Pinpoint the cell where the given text exists, returning its (X, Y) midpoint coordinate. 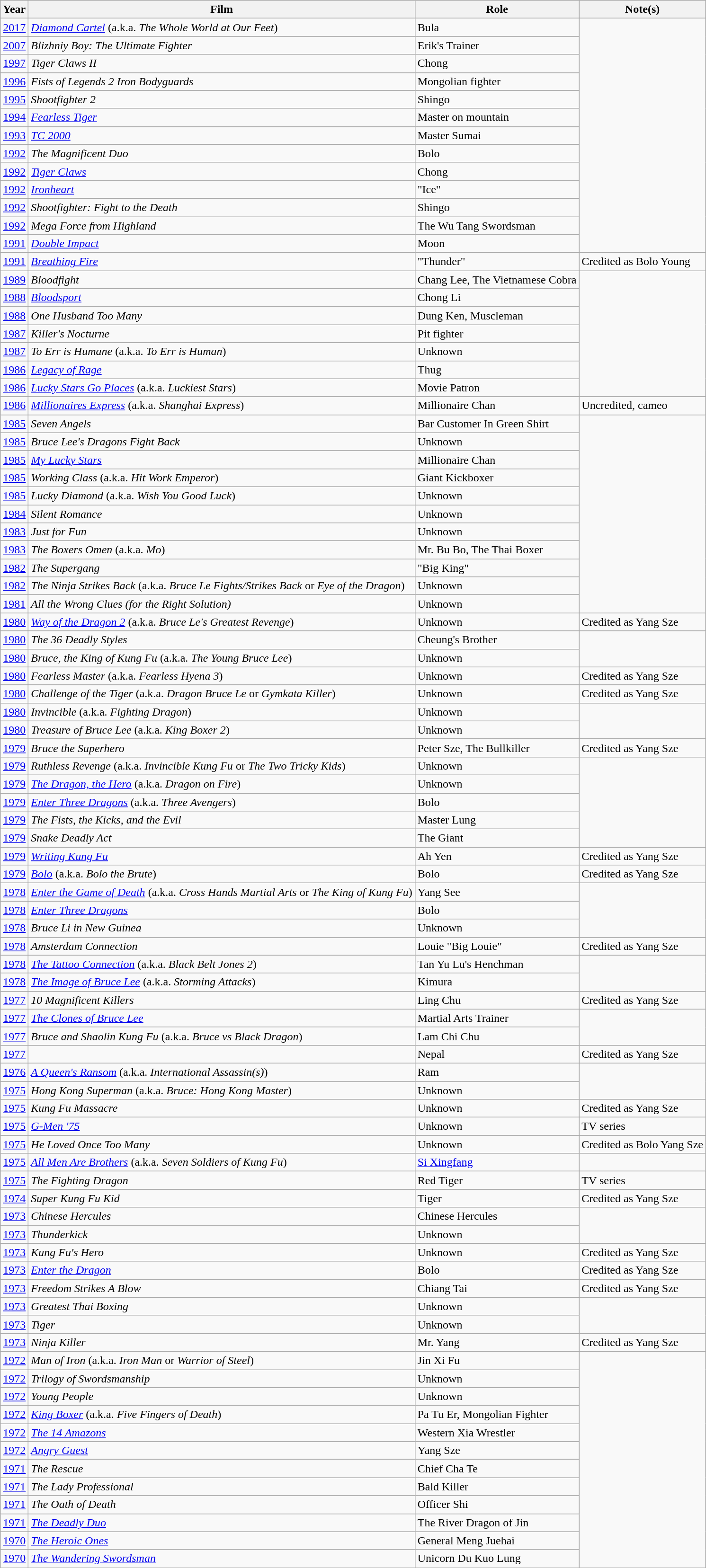
The 36 Deadly Styles (222, 640)
Kimura (497, 982)
The River Dragon of Jin (497, 1523)
Mongolian fighter (497, 81)
To Err is Humane (a.k.a. To Err is Human) (222, 352)
1994 (14, 117)
General Meng Juehai (497, 1541)
Chong Li (497, 298)
Role (497, 9)
The Oath of Death (222, 1505)
Credited as Bolo Young (643, 262)
Bruce, the King of Kung Fu (a.k.a. The Young Bruce Lee) (222, 658)
10 Magnificent Killers (222, 1000)
The Deadly Duo (222, 1523)
Lucky Stars Go Places (a.k.a. Luckiest Stars) (222, 388)
Bar Customer In Green Shirt (497, 424)
Nepal (497, 1054)
Thug (497, 370)
Ram (497, 1072)
Man of Iron (a.k.a. Iron Man or Warrior of Steel) (222, 1360)
Freedom Strikes A Blow (222, 1288)
Officer Shi (497, 1505)
Thunderkick (222, 1234)
Mr. Bu Bo, The Thai Boxer (497, 550)
Bruce the Superhero (222, 748)
Bruce Lee's Dragons Fight Back (222, 442)
Red Tiger (497, 1180)
Fearless Tiger (222, 117)
Ironheart (222, 189)
Tan Yu Lu's Henchman (497, 964)
"Big King" (497, 568)
1976 (14, 1072)
Master Lung (497, 820)
All the Wrong Clues (for the Right Solution) (222, 604)
Ling Chu (497, 1000)
Seven Angels (222, 424)
Bruce and Shaolin Kung Fu (a.k.a. Bruce vs Black Dragon) (222, 1036)
The Wandering Swordsman (222, 1559)
The 14 Amazons (222, 1433)
Killer's Nocturne (222, 334)
All Men Are Brothers (a.k.a. Seven Soldiers of Kung Fu) (222, 1162)
1984 (14, 514)
King Boxer (a.k.a. Five Fingers of Death) (222, 1415)
Bolo (a.k.a. Bolo the Brute) (222, 874)
Blizhniy Boy: The Ultimate Fighter (222, 45)
Enter the Dragon (222, 1270)
Giant Kickboxer (497, 478)
Yang See (497, 892)
2017 (14, 27)
The Giant (497, 838)
Fearless Master (a.k.a. Fearless Hyena 3) (222, 676)
Young People (222, 1397)
Double Impact (222, 244)
1993 (14, 135)
Amsterdam Connection (222, 946)
One Husband Too Many (222, 316)
Yang Sze (497, 1451)
1981 (14, 604)
G-Men '75 (222, 1126)
Uncredited, cameo (643, 406)
Western Xia Wrestler (497, 1433)
My Lucky Stars (222, 460)
The Supergang (222, 568)
The Fists, the Kicks, and the Evil (222, 820)
The Rescue (222, 1469)
1989 (14, 280)
Invincible (a.k.a. Fighting Dragon) (222, 712)
The Tattoo Connection (a.k.a. Black Belt Jones 2) (222, 964)
The Wu Tang Swordsman (497, 226)
Peter Sze, The Bullkiller (497, 748)
Chang Lee, The Vietnamese Cobra (497, 280)
Challenge of the Tiger (a.k.a. Dragon Bruce Le or Gymkata Killer) (222, 694)
A Queen's Ransom (a.k.a. International Assassin(s)) (222, 1072)
Jin Xi Fu (497, 1360)
1995 (14, 99)
Hong Kong Superman (a.k.a. Bruce: Hong Kong Master) (222, 1090)
Tiger Claws (222, 171)
The Lady Professional (222, 1487)
1974 (14, 1198)
Ah Yen (497, 856)
Bula (497, 27)
Master on mountain (497, 117)
The Magnificent Duo (222, 153)
Louie "Big Louie" (497, 946)
Treasure of Bruce Lee (a.k.a. King Boxer 2) (222, 730)
Working Class (a.k.a. Hit Work Emperor) (222, 478)
Way of the Dragon 2 (a.k.a. Bruce Le's Greatest Revenge) (222, 622)
Year (14, 9)
Shootfighter: Fight to the Death (222, 207)
Chiang Tai (497, 1288)
1996 (14, 81)
Kung Fu's Hero (222, 1252)
1997 (14, 63)
Pa Tu Er, Mongolian Fighter (497, 1415)
Moon (497, 244)
Credited as Bolo Yang Sze (643, 1144)
Greatest Thai Boxing (222, 1306)
"Thunder" (497, 262)
Note(s) (643, 9)
Martial Arts Trainer (497, 1018)
Master Sumai (497, 135)
Enter Three Dragons (a.k.a. Three Avengers) (222, 802)
Mr. Yang (497, 1342)
Angry Guest (222, 1451)
The Boxers Omen (a.k.a. Mo) (222, 550)
"Ice" (497, 189)
Ninja Killer (222, 1342)
Millionaires Express (a.k.a. Shanghai Express) (222, 406)
The Dragon, the Hero (a.k.a. Dragon on Fire) (222, 784)
Pit fighter (497, 334)
Lam Chi Chu (497, 1036)
Snake Deadly Act (222, 838)
2007 (14, 45)
Breathing Fire (222, 262)
Dung Ken, Muscleman (497, 316)
Just for Fun (222, 532)
Diamond Cartel (a.k.a. The Whole World at Our Feet) (222, 27)
Enter the Game of Death (a.k.a. Cross Hands Martial Arts or The King of Kung Fu) (222, 892)
The Fighting Dragon (222, 1180)
The Heroic Ones (222, 1541)
Fists of Legends 2 Iron Bodyguards (222, 81)
Film (222, 9)
Erik's Trainer (497, 45)
Tiger Claws II (222, 63)
Chief Cha Te (497, 1469)
The Image of Bruce Lee (a.k.a. Storming Attacks) (222, 982)
Shootfighter 2 (222, 99)
Lucky Diamond (a.k.a. Wish You Good Luck) (222, 496)
Legacy of Rage (222, 370)
Trilogy of Swordsmanship (222, 1379)
Super Kung Fu Kid (222, 1198)
Bloodsport (222, 298)
Kung Fu Massacre (222, 1108)
TC 2000 (222, 135)
Bald Killer (497, 1487)
The Clones of Bruce Lee (222, 1018)
Silent Romance (222, 514)
Si Xingfang (497, 1162)
He Loved Once Too Many (222, 1144)
Bloodfight (222, 280)
Movie Patron (497, 388)
Ruthless Revenge (a.k.a. Invincible Kung Fu or The Two Tricky Kids) (222, 766)
Enter Three Dragons (222, 910)
Mega Force from Highland (222, 226)
Bruce Li in New Guinea (222, 928)
The Ninja Strikes Back (a.k.a. Bruce Le Fights/Strikes Back or Eye of the Dragon) (222, 586)
Cheung's Brother (497, 640)
Unicorn Du Kuo Lung (497, 1559)
Writing Kung Fu (222, 856)
